Capture the cell that displays the provided text and extract its [x, y] central coordinate. 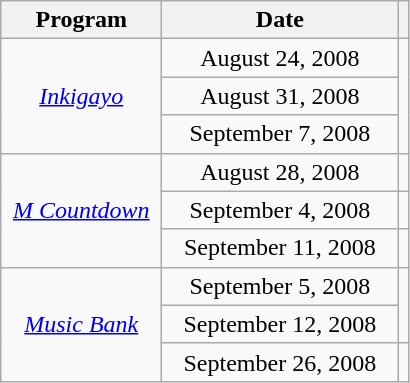
August 24, 2008 [280, 58]
August 28, 2008 [280, 172]
Inkigayo [82, 96]
September 7, 2008 [280, 134]
September 12, 2008 [280, 324]
September 4, 2008 [280, 210]
Program [82, 20]
September 11, 2008 [280, 248]
September 5, 2008 [280, 286]
Music Bank [82, 324]
September 26, 2008 [280, 362]
August 31, 2008 [280, 96]
Date [280, 20]
M Countdown [82, 210]
